Return the (x, y) coordinate for the center point of the cell that contains the specified text.  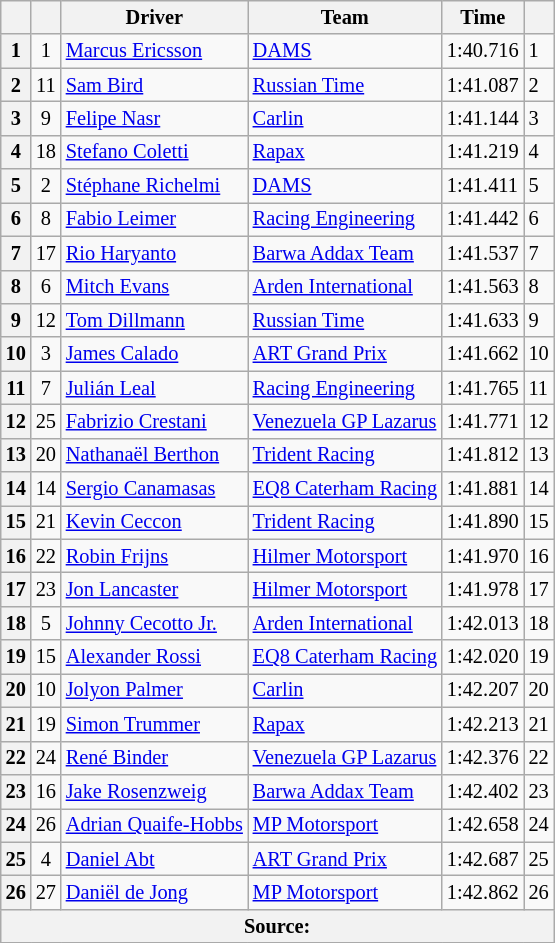
1:42.207 (483, 690)
Nathanaël Berthon (154, 455)
1:41.771 (483, 421)
Sam Bird (154, 85)
1:41.633 (483, 320)
1:41.890 (483, 522)
1:42.020 (483, 657)
Driver (154, 17)
Simon Trummer (154, 724)
1:41.537 (483, 253)
1:41.087 (483, 85)
1:41.442 (483, 219)
1:41.662 (483, 354)
Felipe Nasr (154, 118)
Fabio Leimer (154, 219)
Source: (278, 926)
1:40.716 (483, 51)
1:41.411 (483, 186)
Daniël de Jong (154, 892)
Tom Dillmann (154, 320)
Adrian Quaife-Hobbs (154, 825)
1:42.213 (483, 724)
1:41.970 (483, 556)
Johnny Cecotto Jr. (154, 623)
1:41.144 (483, 118)
Stéphane Richelmi (154, 186)
Stefano Coletti (154, 152)
1:41.881 (483, 489)
1:41.563 (483, 287)
Sergio Canamasas (154, 489)
1:42.687 (483, 859)
Jon Lancaster (154, 589)
1:41.978 (483, 589)
Daniel Abt (154, 859)
René Binder (154, 758)
1:42.658 (483, 825)
Robin Frijns (154, 556)
Rio Haryanto (154, 253)
Kevin Ceccon (154, 522)
27 (46, 892)
1:42.402 (483, 791)
Mitch Evans (154, 287)
James Calado (154, 354)
Fabrizio Crestani (154, 421)
1:42.376 (483, 758)
Time (483, 17)
1:41.812 (483, 455)
Alexander Rossi (154, 657)
Jake Rosenzweig (154, 791)
1:42.013 (483, 623)
Team (345, 17)
Jolyon Palmer (154, 690)
1:41.219 (483, 152)
1:41.765 (483, 388)
Julián Leal (154, 388)
Marcus Ericsson (154, 51)
1:42.862 (483, 892)
